Scan for the cell matching the given text and deliver its [x, y] coordinate at center. 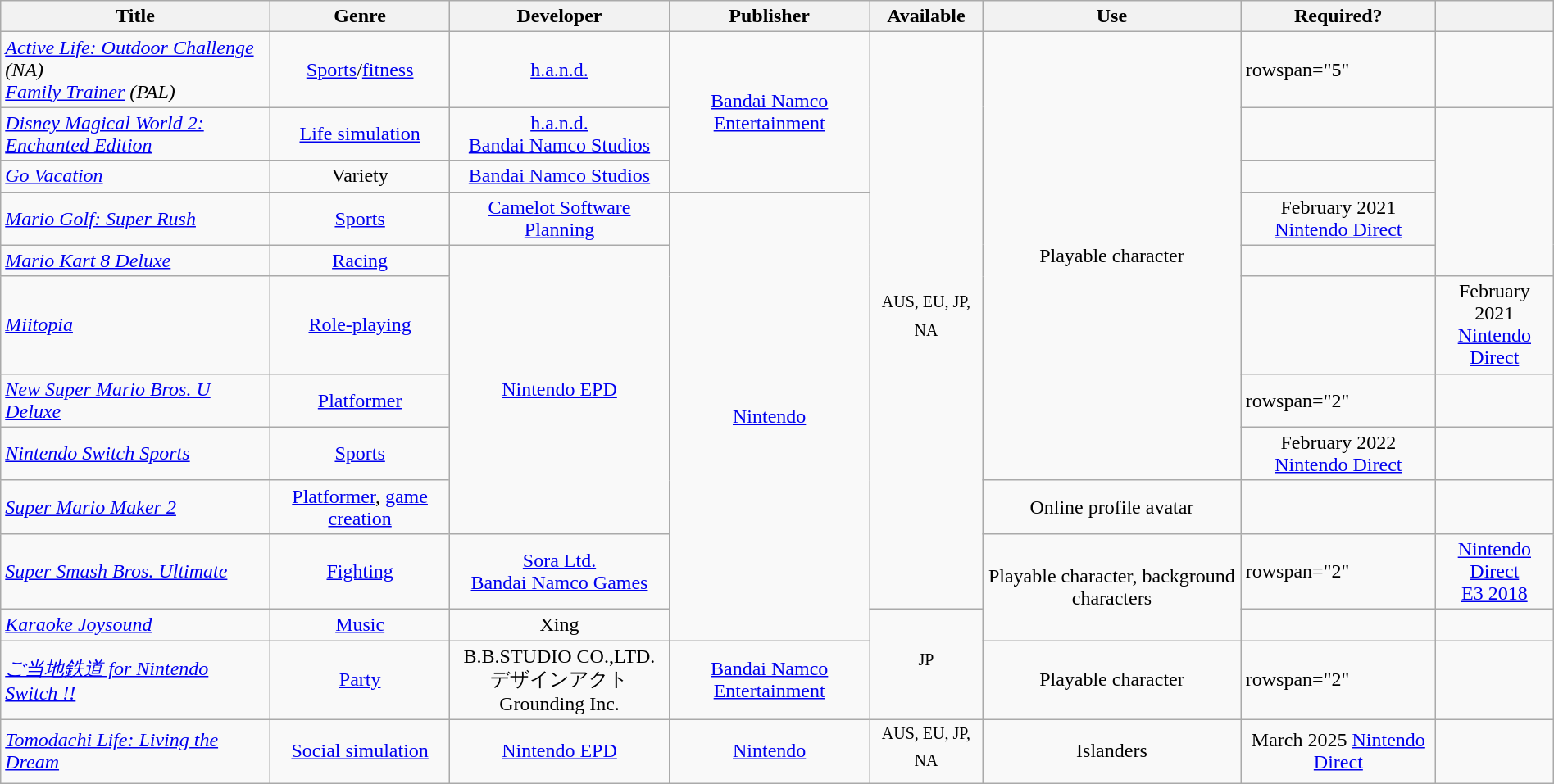
Online profile avatar [1112, 506]
Super Smash Bros. Ultimate [136, 571]
Life simulation [360, 134]
Use [1112, 16]
Active Life: Outdoor Challenge (NA) Family Trainer (PAL) [136, 70]
Disney Magical World 2: Enchanted Edition [136, 134]
New Super Mario Bros. U Deluxe [136, 400]
Camelot Software Planning [559, 218]
Title [136, 16]
Required? [1338, 16]
Role-playing [360, 324]
Islanders [1112, 751]
Mario Kart 8 Deluxe [136, 261]
Karaoke Joysound [136, 624]
Platformer, game creation [360, 506]
Xing [559, 624]
rowspan="5" [1338, 70]
JP [926, 664]
Playable character, background characters [1112, 587]
Social simulation [360, 751]
h.a.n.d. [559, 70]
Tomodachi Life: Living the Dream [136, 751]
Sora Ltd.Bandai Namco Games [559, 571]
Super Mario Maker 2 [136, 506]
Publisher [769, 16]
Go Vacation [136, 176]
Party [360, 680]
B.B.STUDIO CO.,LTD.デザインアクト Grounding Inc. [559, 680]
Platformer [360, 400]
Bandai Namco Studios [559, 176]
Developer [559, 16]
Fighting [360, 571]
h.a.n.d.Bandai Namco Studios [559, 134]
Sports/fitness [360, 70]
Mario Golf: Super Rush [136, 218]
Nintendo Switch Sports [136, 454]
Variety [360, 176]
February 2022Nintendo Direct [1338, 454]
March 2025 Nintendo Direct [1338, 751]
Nintendo DirectE3 2018 [1494, 571]
Genre [360, 16]
Music [360, 624]
ご当地鉄道 for Nintendo Switch !! [136, 680]
Racing [360, 261]
Miitopia [136, 324]
Available [926, 16]
